For the text-containing cell, return its midpoint in (x, y) coordinate format. 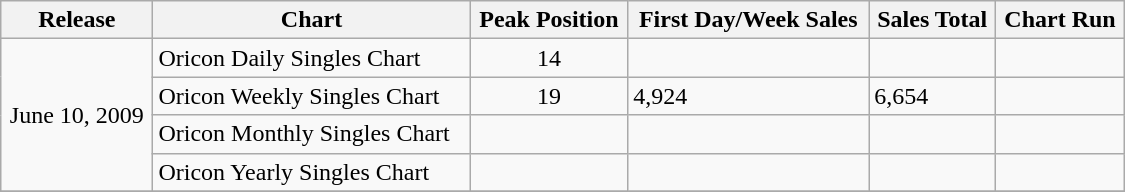
Sales Total (932, 20)
6,654 (932, 96)
14 (549, 58)
19 (549, 96)
Oricon Daily Singles Chart (312, 58)
Chart (312, 20)
4,924 (748, 96)
Release (77, 20)
Peak Position (549, 20)
First Day/Week Sales (748, 20)
June 10, 2009 (77, 115)
Oricon Yearly Singles Chart (312, 172)
Oricon Monthly Singles Chart (312, 134)
Chart Run (1060, 20)
Oricon Weekly Singles Chart (312, 96)
